Find where the given text appears and provide that cell's center as [x, y] coordinate. 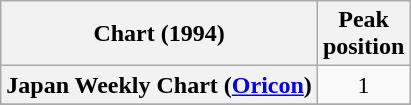
Japan Weekly Chart (Oricon) [160, 85]
Peakposition [363, 34]
Chart (1994) [160, 34]
1 [363, 85]
